Capture the cell that displays the provided text and extract its (X, Y) central coordinate. 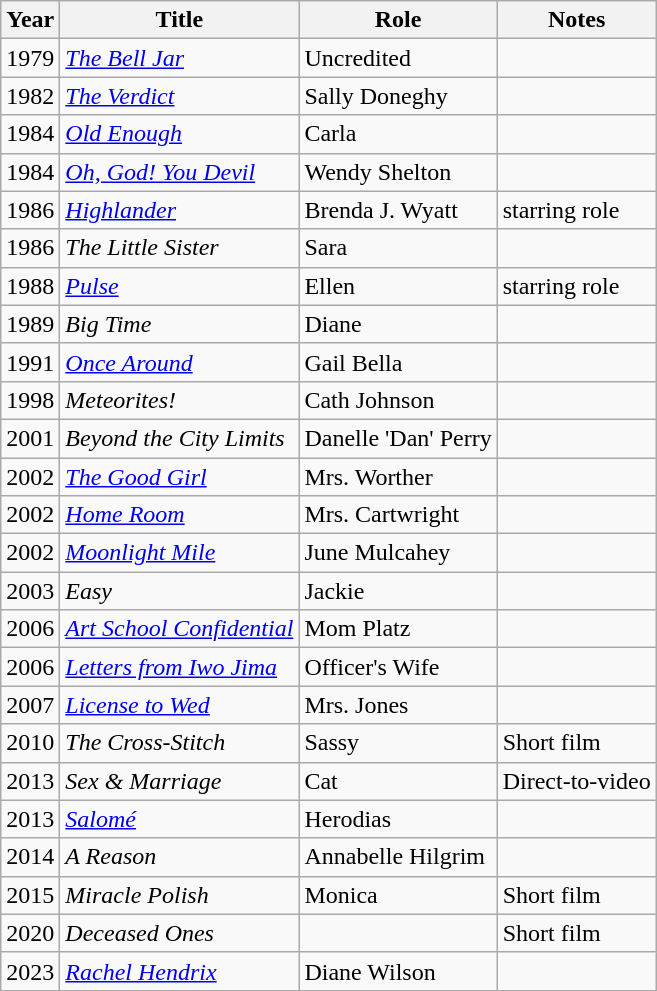
2023 (30, 971)
Diane Wilson (398, 971)
The Bell Jar (180, 58)
Year (30, 20)
1991 (30, 362)
Sally Doneghy (398, 96)
1988 (30, 286)
Letters from Iwo Jima (180, 667)
The Verdict (180, 96)
2007 (30, 705)
Miracle Polish (180, 895)
Carla (398, 134)
June Mulcahey (398, 553)
1998 (30, 400)
2010 (30, 743)
Oh, God! You Devil (180, 172)
Old Enough (180, 134)
The Little Sister (180, 248)
The Cross-Stitch (180, 743)
Uncredited (398, 58)
Monica (398, 895)
Cat (398, 781)
Annabelle Hilgrim (398, 857)
Wendy Shelton (398, 172)
Cath Johnson (398, 400)
1982 (30, 96)
Mom Platz (398, 629)
Direct-to-video (576, 781)
Deceased Ones (180, 933)
Rachel Hendrix (180, 971)
Jackie (398, 591)
Brenda J. Wyatt (398, 210)
Beyond the City Limits (180, 438)
Salomé (180, 819)
1979 (30, 58)
Moonlight Mile (180, 553)
Home Room (180, 515)
2001 (30, 438)
Sassy (398, 743)
Role (398, 20)
Notes (576, 20)
Pulse (180, 286)
2014 (30, 857)
Sara (398, 248)
Sex & Marriage (180, 781)
2020 (30, 933)
The Good Girl (180, 477)
Ellen (398, 286)
Mrs. Cartwright (398, 515)
Officer's Wife (398, 667)
Diane (398, 324)
2015 (30, 895)
Big Time (180, 324)
A Reason (180, 857)
Highlander (180, 210)
Meteorites! (180, 400)
2003 (30, 591)
License to Wed (180, 705)
Mrs. Jones (398, 705)
Once Around (180, 362)
Art School Confidential (180, 629)
Easy (180, 591)
1989 (30, 324)
Danelle 'Dan' Perry (398, 438)
Herodias (398, 819)
Gail Bella (398, 362)
Mrs. Worther (398, 477)
Title (180, 20)
